Locate the cell with the specified text and output its [X, Y] center coordinate. 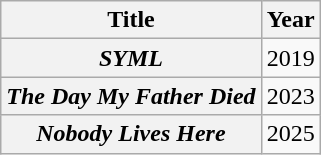
The Day My Father Died [131, 96]
2019 [290, 58]
Title [131, 20]
Year [290, 20]
Nobody Lives Here [131, 134]
2025 [290, 134]
2023 [290, 96]
SYML [131, 58]
